Capture the cell that displays the provided text and extract its [X, Y] central coordinate. 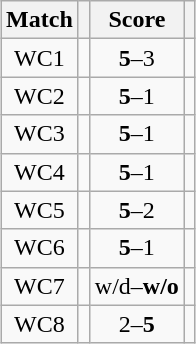
WC6 [40, 248]
WC5 [40, 210]
WC3 [40, 134]
2–5 [136, 324]
5–3 [136, 58]
Match [40, 20]
WC4 [40, 172]
Score [136, 20]
5–2 [136, 210]
WC8 [40, 324]
WC2 [40, 96]
w/d–w/o [136, 286]
WC7 [40, 286]
WC1 [40, 58]
